Locate the cell with the specified text and output its (X, Y) center coordinate. 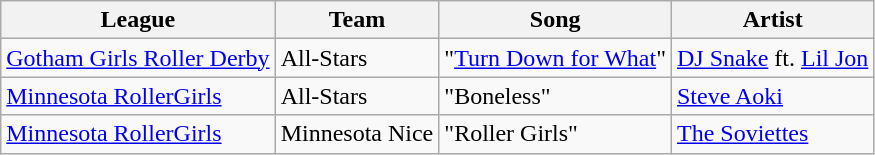
"Boneless" (556, 96)
Gotham Girls Roller Derby (138, 58)
Minnesota Nice (357, 134)
Team (357, 20)
"Roller Girls" (556, 134)
Artist (772, 20)
Steve Aoki (772, 96)
League (138, 20)
"Turn Down for What" (556, 58)
Song (556, 20)
DJ Snake ft. Lil Jon (772, 58)
The Soviettes (772, 134)
